Search for the cell housing the specified text and yield its [x, y] center coordinate. 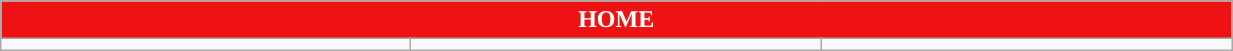
HOME [616, 20]
